Provide the [x, y] coordinate of the cell's center where the given text is located.  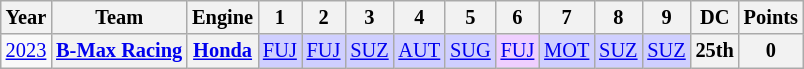
2 [324, 17]
6 [518, 17]
DC [715, 17]
Points [771, 17]
Honda [222, 51]
Year [26, 17]
0 [771, 51]
SUG [470, 51]
7 [566, 17]
B-Max Racing [119, 51]
25th [715, 51]
5 [470, 17]
AUT [420, 51]
2023 [26, 51]
4 [420, 17]
9 [666, 17]
3 [369, 17]
1 [280, 17]
Team [119, 17]
MOT [566, 51]
Engine [222, 17]
8 [618, 17]
